Pinpoint the cell where the given text exists, returning its (x, y) midpoint coordinate. 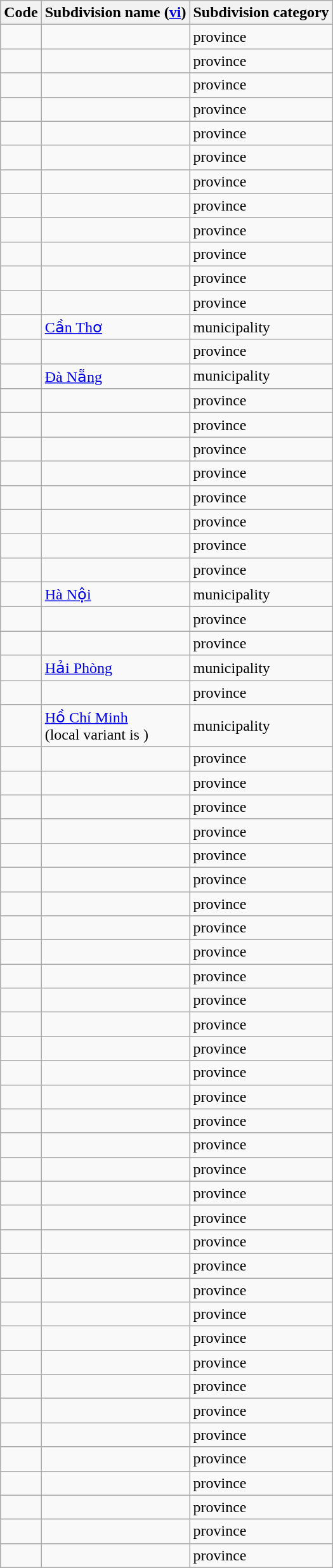
Subdivision name (vi) (115, 13)
Hải Phòng (115, 668)
Đà Nẵng (115, 376)
Hồ Chí Minh(local variant is ) (115, 726)
Subdivision category (261, 13)
Code (21, 13)
Cần Thơ (115, 327)
Hà Nội (115, 594)
